Identify which cell holds the provided text, then report its (x, y) central coordinate. 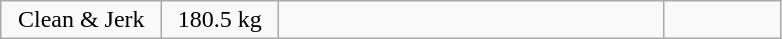
Clean & Jerk (82, 20)
180.5 kg (220, 20)
